Identify which cell holds the provided text, then report its (x, y) central coordinate. 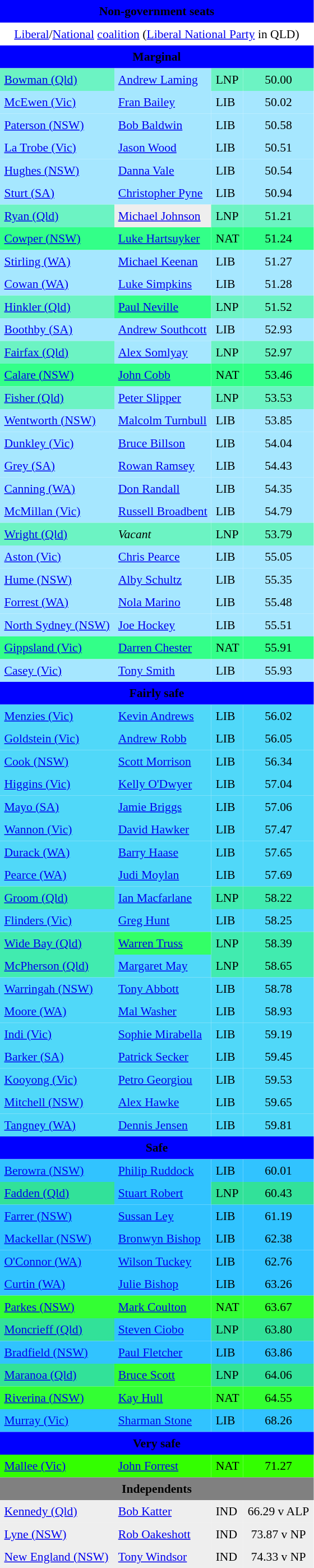
Andrew Southcott (163, 329)
Stirling (WA) (57, 261)
Non-government seats (157, 11)
57.65 (278, 852)
55.48 (278, 602)
Farrer (NSW) (57, 1216)
Curtin (WA) (57, 1284)
55.51 (278, 625)
Alex Somlyay (163, 352)
52.97 (278, 352)
Luke Hartsuyker (163, 239)
68.26 (278, 1420)
71.27 (278, 1466)
Jason Wood (163, 148)
Hinkler (Qld) (57, 306)
Moore (WA) (57, 1011)
56.02 (278, 716)
63.86 (278, 1352)
Forrest (WA) (57, 602)
Barry Haase (163, 852)
51.21 (278, 216)
Rowan Ramsey (163, 466)
Alby Schultz (163, 579)
O'Connor (WA) (57, 1261)
Wide Bay (Qld) (57, 943)
52.93 (278, 329)
Paul Neville (163, 306)
50.58 (278, 125)
74.33 v NP (278, 1557)
63.80 (278, 1329)
Tony Smith (163, 670)
60.43 (278, 1193)
Bruce Billson (163, 443)
Ryan (Qld) (57, 216)
Aston (Vic) (57, 557)
Paul Fletcher (163, 1352)
Jamie Briggs (163, 806)
Ian Macfarlane (163, 897)
Fadden (Qld) (57, 1193)
Mallee (Vic) (57, 1466)
64.55 (278, 1397)
Boothby (SA) (57, 329)
53.85 (278, 420)
Scott Morrison (163, 761)
59.45 (278, 1057)
Goldstein (Vic) (57, 739)
Julie Bishop (163, 1284)
Wentworth (NSW) (57, 420)
Bowman (Qld) (57, 79)
54.04 (278, 443)
Wannon (Vic) (57, 829)
51.52 (278, 306)
Tony Abbott (163, 988)
58.39 (278, 943)
59.53 (278, 1079)
Independents (157, 1488)
Groom (Qld) (57, 897)
58.22 (278, 897)
Dunkley (Vic) (57, 443)
Cowper (NSW) (57, 239)
54.35 (278, 488)
56.34 (278, 761)
Nola Marino (163, 602)
73.87 v NP (278, 1534)
Grey (SA) (57, 466)
Berowra (NSW) (57, 1170)
Canning (WA) (57, 488)
63.67 (278, 1306)
Kelly O'Dwyer (163, 784)
Christopher Pyne (163, 193)
Kennedy (Qld) (57, 1511)
Steven Ciobo (163, 1329)
Petro Georgiou (163, 1079)
Maranoa (Qld) (57, 1375)
Bronwyn Bishop (163, 1239)
David Hawker (163, 829)
Liberal/National coalition (Liberal National Party in QLD) (157, 34)
59.65 (278, 1102)
55.35 (278, 579)
Patrick Secker (163, 1057)
Judi Moylan (163, 875)
53.53 (278, 397)
Riverina (NSW) (57, 1397)
Very safe (157, 1443)
59.19 (278, 1034)
62.76 (278, 1261)
Marginal (157, 57)
55.91 (278, 648)
Alex Hawke (163, 1102)
Bradfield (NSW) (57, 1352)
Bruce Scott (163, 1375)
Stuart Robert (163, 1193)
Mark Coulton (163, 1306)
Bob Baldwin (163, 125)
Parkes (NSW) (57, 1306)
Warren Truss (163, 943)
Mal Washer (163, 1011)
Warringah (NSW) (57, 988)
66.29 v ALP (278, 1511)
McPherson (Qld) (57, 966)
Sharman Stone (163, 1420)
57.47 (278, 829)
Rob Oakeshott (163, 1534)
Higgins (Vic) (57, 784)
63.26 (278, 1284)
North Sydney (NSW) (57, 625)
58.93 (278, 1011)
McMillan (Vic) (57, 511)
Durack (WA) (57, 852)
53.46 (278, 375)
Safe (157, 1148)
59.81 (278, 1125)
John Cobb (163, 375)
Moncrieff (Qld) (57, 1329)
57.06 (278, 806)
58.65 (278, 966)
Don Randall (163, 488)
Chris Pearce (163, 557)
Andrew Robb (163, 739)
Dennis Jensen (163, 1125)
McEwen (Vic) (57, 102)
Gippsland (Vic) (57, 648)
50.02 (278, 102)
Vacant (163, 534)
Russell Broadbent (163, 511)
64.06 (278, 1375)
Flinders (Vic) (57, 920)
51.24 (278, 239)
New England (NSW) (57, 1557)
Barker (SA) (57, 1057)
58.25 (278, 920)
Fran Bailey (163, 102)
57.69 (278, 875)
Kay Hull (163, 1397)
50.00 (278, 79)
Luke Simpkins (163, 284)
Indi (Vic) (57, 1034)
Hughes (NSW) (57, 170)
Malcolm Turnbull (163, 420)
Murray (Vic) (57, 1420)
Cowan (WA) (57, 284)
Darren Chester (163, 648)
54.43 (278, 466)
Casey (Vic) (57, 670)
51.28 (278, 284)
55.93 (278, 670)
50.94 (278, 193)
John Forrest (163, 1466)
Pearce (WA) (57, 875)
Margaret May (163, 966)
Fairfax (Qld) (57, 352)
Michael Johnson (163, 216)
Sophie Mirabella (163, 1034)
58.78 (278, 988)
Tangney (WA) (57, 1125)
Greg Hunt (163, 920)
54.79 (278, 511)
Paterson (NSW) (57, 125)
Sturt (SA) (57, 193)
Tony Windsor (163, 1557)
50.51 (278, 148)
50.54 (278, 170)
Kooyong (Vic) (57, 1079)
Mitchell (NSW) (57, 1102)
Wright (Qld) (57, 534)
60.01 (278, 1170)
Mackellar (NSW) (57, 1239)
Danna Vale (163, 170)
La Trobe (Vic) (57, 148)
Andrew Laming (163, 79)
53.79 (278, 534)
Sussan Ley (163, 1216)
Mayo (SA) (57, 806)
Fisher (Qld) (57, 397)
Wilson Tuckey (163, 1261)
62.38 (278, 1239)
57.04 (278, 784)
61.19 (278, 1216)
Calare (NSW) (57, 375)
Michael Keenan (163, 261)
Cook (NSW) (57, 761)
Peter Slipper (163, 397)
Hume (NSW) (57, 579)
Kevin Andrews (163, 716)
55.05 (278, 557)
Fairly safe (157, 693)
Philip Ruddock (163, 1170)
56.05 (278, 739)
Lyne (NSW) (57, 1534)
51.27 (278, 261)
Bob Katter (163, 1511)
Menzies (Vic) (57, 716)
Joe Hockey (163, 625)
